Extract the (X, Y) coordinate from the center of the cell holding the provided text.  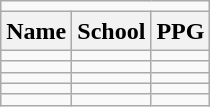
School (112, 31)
PPG (180, 31)
Name (36, 31)
